Capture the cell that displays the provided text and extract its (X, Y) central coordinate. 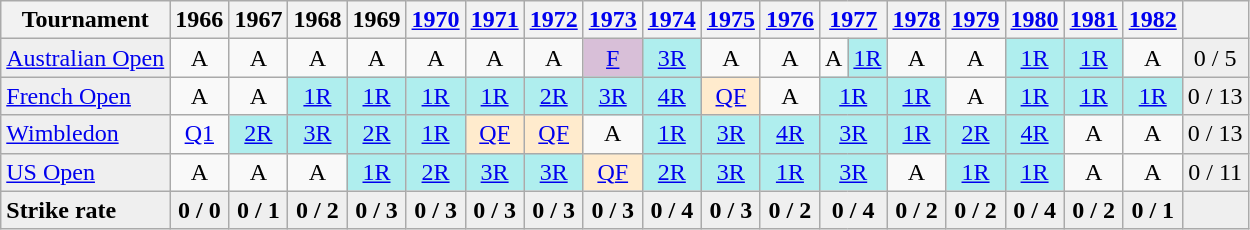
0 / 11 (1215, 172)
1979 (976, 20)
F (612, 58)
1975 (730, 20)
1982 (1152, 20)
0 / 0 (200, 210)
1972 (554, 20)
1967 (258, 20)
0 / 5 (1215, 58)
1969 (376, 20)
1968 (318, 20)
1981 (1094, 20)
1978 (916, 20)
1977 (852, 20)
1974 (672, 20)
1973 (612, 20)
1976 (790, 20)
French Open (86, 96)
Wimbledon (86, 134)
Strike rate (86, 210)
1971 (494, 20)
1980 (1034, 20)
1970 (436, 20)
1966 (200, 20)
US Open (86, 172)
Australian Open (86, 58)
Tournament (86, 20)
Q1 (200, 134)
